Provide the [X, Y] coordinate of the cell's center where the given text is located.  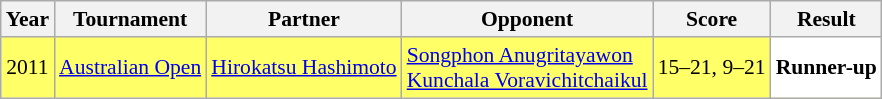
Hirokatsu Hashimoto [304, 68]
Tournament [130, 19]
Runner-up [826, 68]
Partner [304, 19]
Year [28, 19]
15–21, 9–21 [712, 68]
Opponent [528, 19]
Songphon Anugritayawon Kunchala Voravichitchaikul [528, 68]
Score [712, 19]
Australian Open [130, 68]
2011 [28, 68]
Result [826, 19]
